For the text-containing cell, return its midpoint in (X, Y) coordinate format. 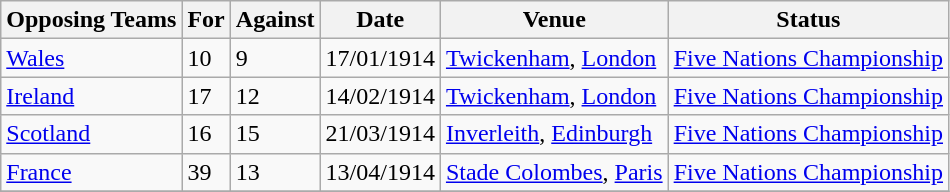
15 (275, 134)
Against (275, 20)
For (206, 20)
13/04/1914 (380, 172)
10 (206, 58)
Status (808, 20)
21/03/1914 (380, 134)
17/01/1914 (380, 58)
Scotland (92, 134)
Ireland (92, 96)
France (92, 172)
14/02/1914 (380, 96)
13 (275, 172)
Inverleith, Edinburgh (554, 134)
Venue (554, 20)
Opposing Teams (92, 20)
39 (206, 172)
9 (275, 58)
16 (206, 134)
Wales (92, 58)
17 (206, 96)
Stade Colombes, Paris (554, 172)
12 (275, 96)
Date (380, 20)
